Find where the given text appears and provide that cell's center as (X, Y) coordinate. 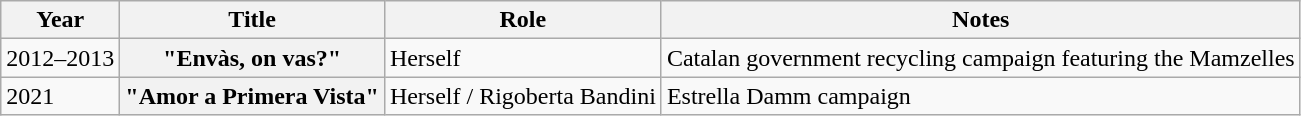
Herself / Rigoberta Bandini (522, 96)
Title (252, 20)
2012–2013 (60, 58)
"Envàs, on vas?" (252, 58)
"Amor a Primera Vista" (252, 96)
2021 (60, 96)
Estrella Damm campaign (980, 96)
Role (522, 20)
Year (60, 20)
Notes (980, 20)
Catalan government recycling campaign featuring the Mamzelles (980, 58)
Herself (522, 58)
